Detect which cell encompasses the target text, then output its (X, Y) center coordinate. 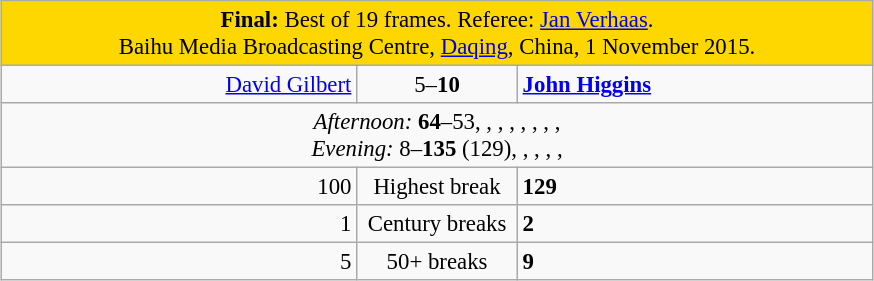
Final: Best of 19 frames. Referee: Jan Verhaas.Baihu Media Broadcasting Centre, Daqing, China, 1 November 2015. (437, 34)
5 (179, 262)
129 (695, 187)
50+ breaks (438, 262)
David Gilbert (179, 85)
1 (179, 224)
9 (695, 262)
John Higgins (695, 85)
2 (695, 224)
Highest break (438, 187)
Century breaks (438, 224)
Afternoon: 64–53, , , , , , , , Evening: 8–135 (129), , , , , (437, 136)
5–10 (438, 85)
100 (179, 187)
